Pinpoint the cell where the given text exists, returning its (x, y) midpoint coordinate. 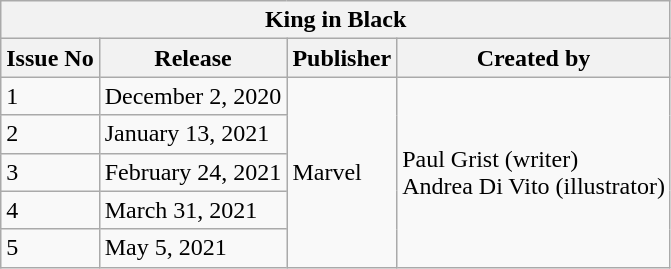
Release (193, 58)
Marvel (342, 172)
January 13, 2021 (193, 134)
May 5, 2021 (193, 248)
5 (50, 248)
2 (50, 134)
Publisher (342, 58)
December 2, 2020 (193, 96)
Issue No (50, 58)
1 (50, 96)
Paul Grist (writer)Andrea Di Vito (illustrator) (534, 172)
King in Black (336, 20)
Created by (534, 58)
March 31, 2021 (193, 210)
4 (50, 210)
February 24, 2021 (193, 172)
3 (50, 172)
